Search for the cell housing the specified text and yield its [X, Y] center coordinate. 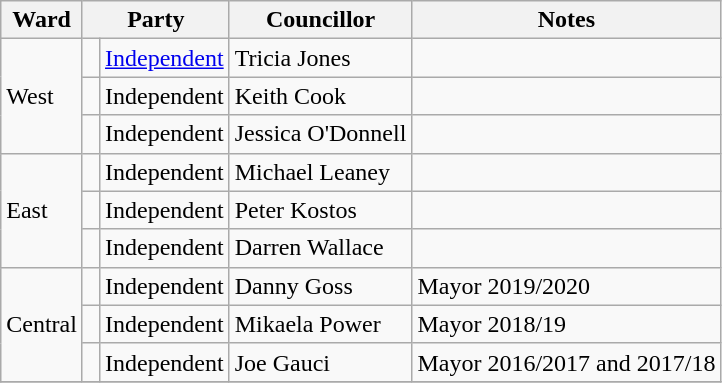
Party [156, 20]
East [42, 210]
Tricia Jones [320, 58]
Notes [566, 20]
Jessica O'Donnell [320, 134]
Danny Goss [320, 286]
Councillor [320, 20]
Peter Kostos [320, 210]
Keith Cook [320, 96]
Joe Gauci [320, 362]
Mayor 2016/2017 and 2017/18 [566, 362]
Mayor 2019/2020 [566, 286]
West [42, 96]
Mayor 2018/19 [566, 324]
Central [42, 324]
Ward [42, 20]
Darren Wallace [320, 248]
Michael Leaney [320, 172]
Mikaela Power [320, 324]
